Provide the [x, y] coordinate of the cell's center where the given text is located.  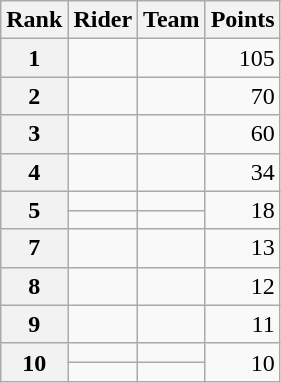
9 [34, 324]
60 [242, 134]
4 [34, 172]
Points [242, 20]
1 [34, 58]
Rank [34, 20]
8 [34, 286]
18 [242, 210]
70 [242, 96]
7 [34, 248]
5 [34, 210]
Rider [103, 20]
11 [242, 324]
2 [34, 96]
13 [242, 248]
3 [34, 134]
Team [172, 20]
12 [242, 286]
105 [242, 58]
34 [242, 172]
